Pinpoint the cell where the given text exists, returning its (x, y) midpoint coordinate. 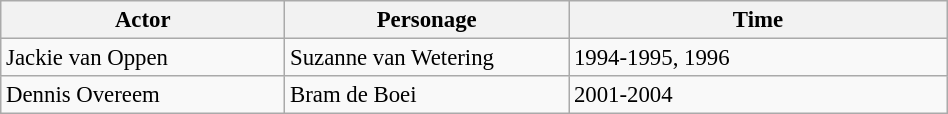
Jackie van Oppen (143, 58)
2001-2004 (758, 95)
Suzanne van Wetering (427, 58)
Time (758, 20)
Actor (143, 20)
Bram de Boei (427, 95)
Dennis Overeem (143, 95)
1994-1995, 1996 (758, 58)
Personage (427, 20)
